Return [x, y] of the center of cell containing provided text 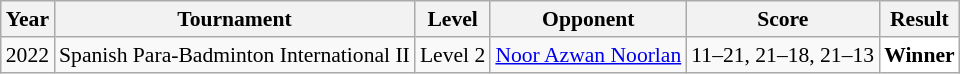
Spanish Para-Badminton International II [234, 55]
Level [452, 19]
11–21, 21–18, 21–13 [782, 55]
Year [28, 19]
2022 [28, 55]
Opponent [588, 19]
Tournament [234, 19]
Level 2 [452, 55]
Result [920, 19]
Score [782, 19]
Winner [920, 55]
Noor Azwan Noorlan [588, 55]
